Return the [x, y] coordinate for the center point of the cell that contains the specified text.  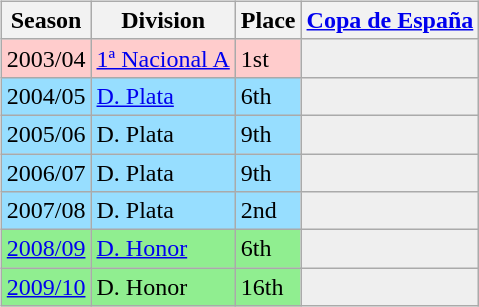
16th [268, 287]
2008/09 [46, 249]
Copa de España [390, 20]
Division [163, 20]
2005/06 [46, 134]
2007/08 [46, 211]
1ª Nacional A [163, 58]
Season [46, 20]
2003/04 [46, 58]
Place [268, 20]
2009/10 [46, 287]
2nd [268, 211]
2006/07 [46, 173]
1st [268, 58]
2004/05 [46, 96]
